Return [x, y] of the center of cell containing provided text 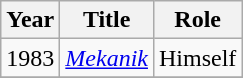
Title [107, 20]
1983 [30, 58]
Year [30, 20]
Himself [197, 58]
Mekanik [107, 58]
Role [197, 20]
